Search for the cell housing the specified text and yield its (x, y) center coordinate. 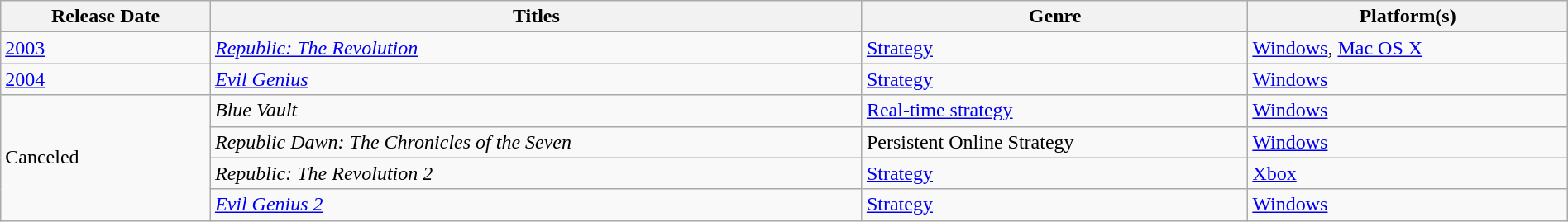
Republic Dawn: The Chronicles of the Seven (536, 142)
Evil Genius 2 (536, 205)
2003 (106, 48)
Xbox (1408, 173)
2004 (106, 79)
Evil Genius (536, 79)
Blue Vault (536, 111)
Platform(s) (1408, 17)
Genre (1054, 17)
Canceled (106, 158)
Republic: The Revolution (536, 48)
Titles (536, 17)
Republic: The Revolution 2 (536, 173)
Release Date (106, 17)
Windows, Mac OS X (1408, 48)
Persistent Online Strategy (1054, 142)
Real-time strategy (1054, 111)
